Return the [x, y] coordinate for the center point of the cell that contains the specified text.  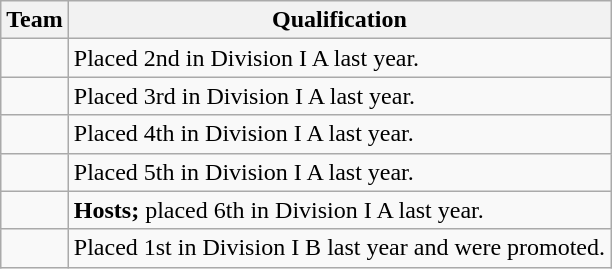
Placed 5th in Division I A last year. [339, 172]
Placed 2nd in Division I A last year. [339, 58]
Placed 4th in Division I A last year. [339, 134]
Qualification [339, 20]
Placed 1st in Division I B last year and were promoted. [339, 248]
Hosts; placed 6th in Division I A last year. [339, 210]
Team [35, 20]
Placed 3rd in Division I A last year. [339, 96]
